Output the [x, y] coordinate of the center of the cell containing the given text.  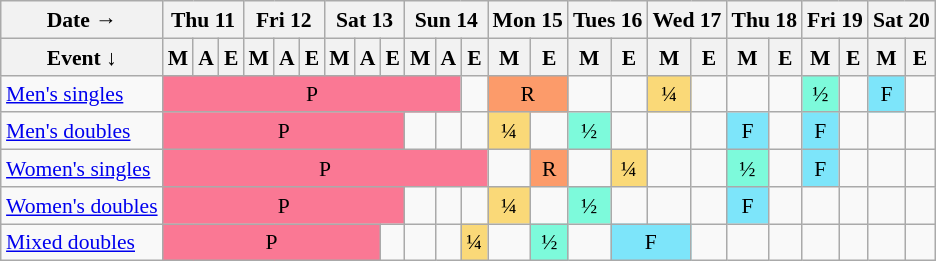
Thu 18 [764, 20]
Men's singles [82, 94]
Women's doubles [82, 204]
Sat 20 [902, 20]
Sat 13 [364, 20]
Date → [82, 20]
Women's singles [82, 168]
Wed 17 [686, 20]
Sun 14 [446, 20]
Tues 16 [608, 20]
Men's doubles [82, 130]
Event ↓ [82, 56]
Mon 15 [528, 20]
Fri 19 [835, 20]
Mixed doubles [82, 242]
Fri 12 [284, 20]
Thu 11 [204, 20]
